Determine the [X, Y] coordinate at the center of the cell enclosing the given text.  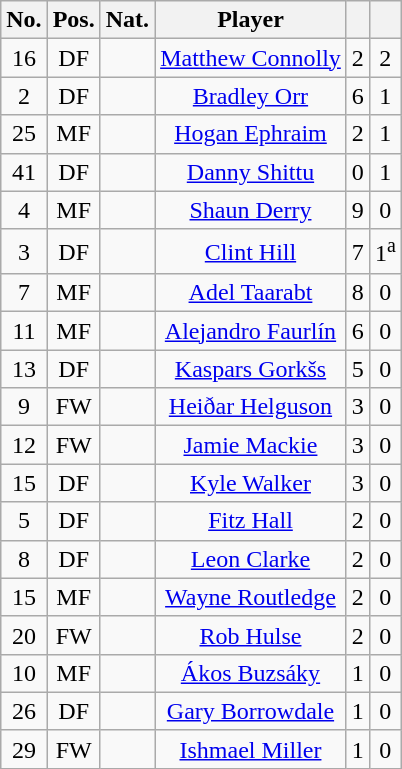
25 [24, 134]
Kyle Walker [251, 483]
Hogan Ephraim [251, 134]
Danny Shittu [251, 172]
41 [24, 172]
No. [24, 20]
1a [385, 252]
Kaspars Gorkšs [251, 369]
13 [24, 369]
Shaun Derry [251, 210]
Gary Borrowdale [251, 711]
20 [24, 635]
12 [24, 445]
Rob Hulse [251, 635]
26 [24, 711]
Clint Hill [251, 252]
Matthew Connolly [251, 58]
16 [24, 58]
4 [24, 210]
Nat. [127, 20]
Wayne Routledge [251, 597]
Adel Taarabt [251, 293]
10 [24, 673]
Jamie Mackie [251, 445]
11 [24, 331]
29 [24, 749]
Player [251, 20]
Ishmael Miller [251, 749]
Pos. [74, 20]
Leon Clarke [251, 559]
Heiðar Helguson [251, 407]
Alejandro Faurlín [251, 331]
Ákos Buzsáky [251, 673]
Bradley Orr [251, 96]
Fitz Hall [251, 521]
